Search for the cell housing the specified text and yield its [X, Y] center coordinate. 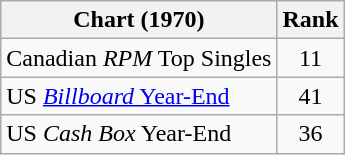
Canadian RPM Top Singles [139, 58]
11 [310, 58]
Chart (1970) [139, 20]
36 [310, 134]
US Billboard Year-End [139, 96]
41 [310, 96]
Rank [310, 20]
US Cash Box Year-End [139, 134]
